Detect which cell encompasses the target text, then output its [X, Y] center coordinate. 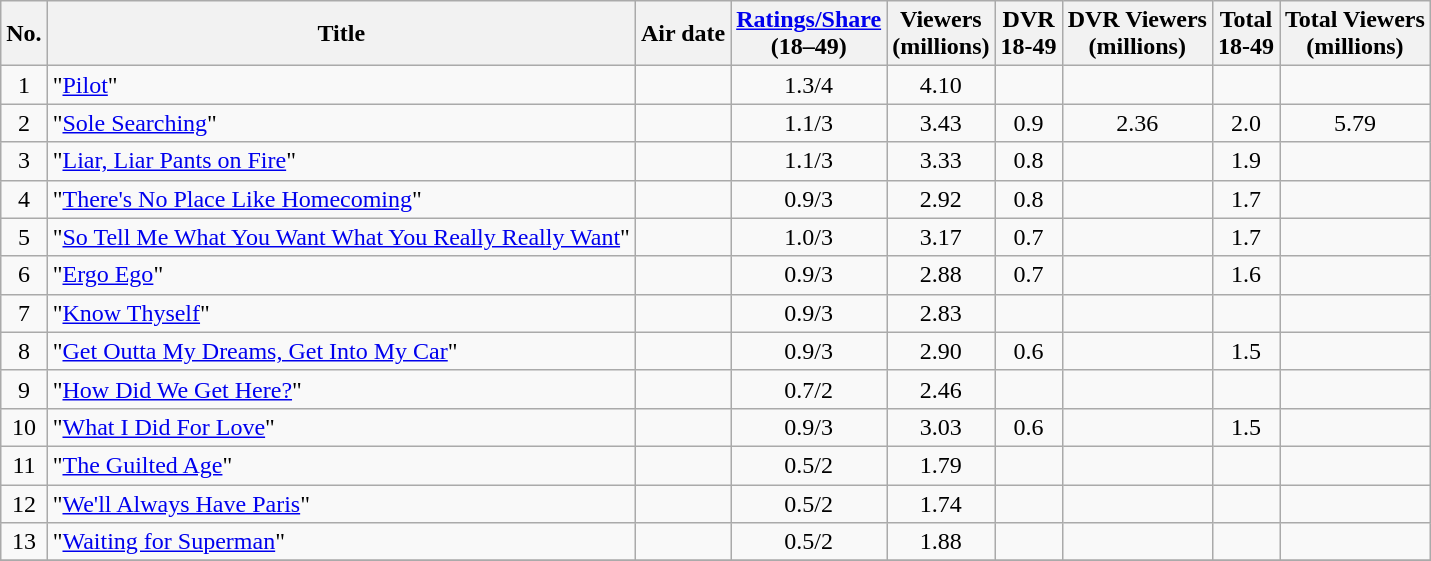
1.74 [941, 503]
5.79 [1356, 123]
8 [24, 351]
1.79 [941, 465]
"There's No Place Like Homecoming" [341, 199]
2.90 [941, 351]
DVR Viewers(millions) [1137, 34]
12 [24, 503]
11 [24, 465]
2 [24, 123]
Title [341, 34]
"How Did We Get Here?" [341, 389]
4 [24, 199]
Total18-49 [1246, 34]
"Liar, Liar Pants on Fire" [341, 161]
Air date [682, 34]
0.9 [1028, 123]
3 [24, 161]
2.92 [941, 199]
Viewers(millions) [941, 34]
5 [24, 237]
1.3/4 [809, 85]
1.6 [1246, 275]
"What I Did For Love" [341, 427]
DVR18-49 [1028, 34]
2.83 [941, 313]
3.03 [941, 427]
Ratings/Share(18–49) [809, 34]
4.10 [941, 85]
3.33 [941, 161]
"Know Thyself" [341, 313]
1 [24, 85]
3.17 [941, 237]
9 [24, 389]
Total Viewers(millions) [1356, 34]
10 [24, 427]
"Get Outta My Dreams, Get Into My Car" [341, 351]
7 [24, 313]
2.46 [941, 389]
2.88 [941, 275]
3.43 [941, 123]
1.0/3 [809, 237]
"Ergo Ego" [341, 275]
No. [24, 34]
"The Guilted Age" [341, 465]
2.36 [1137, 123]
1.88 [941, 542]
2.0 [1246, 123]
"Pilot" [341, 85]
"Sole Searching" [341, 123]
"So Tell Me What You Want What You Really Really Want" [341, 237]
0.7/2 [809, 389]
"Waiting for Superman" [341, 542]
13 [24, 542]
6 [24, 275]
1.9 [1246, 161]
"We'll Always Have Paris" [341, 503]
